For the text-containing cell, return its midpoint in [X, Y] coordinate format. 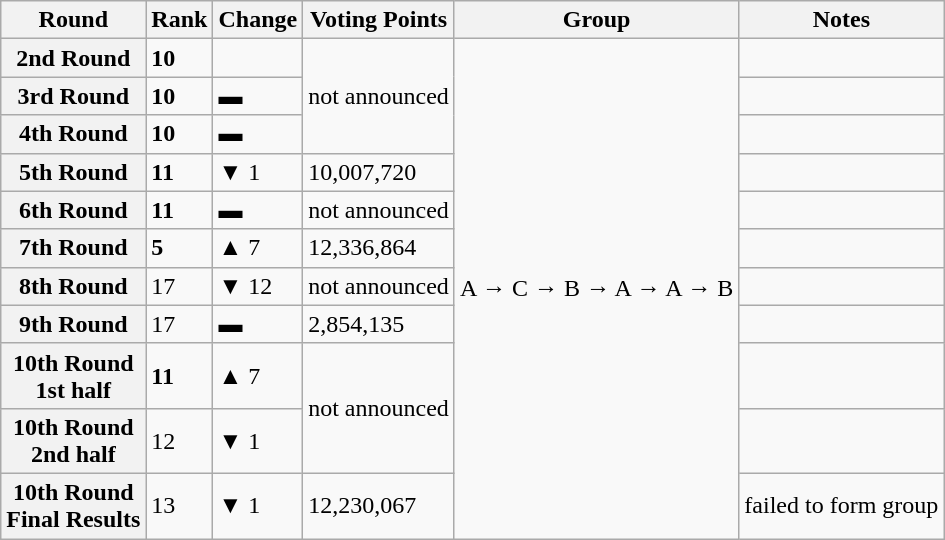
Round [74, 20]
3rd Round [74, 96]
8th Round [74, 286]
4th Round [74, 134]
7th Round [74, 248]
▼ 12 [258, 286]
A → C → B → A → A → B [596, 289]
10th Round1st half [74, 376]
2nd Round [74, 58]
6th Round [74, 210]
12,230,067 [379, 506]
13 [180, 506]
Group [596, 20]
12 [180, 440]
2,854,135 [379, 324]
12,336,864 [379, 248]
Notes [842, 20]
5th Round [74, 172]
10th Round2nd half [74, 440]
9th Round [74, 324]
failed to form group [842, 506]
Rank [180, 20]
Change [258, 20]
Voting Points [379, 20]
5 [180, 248]
10th RoundFinal Results [74, 506]
10,007,720 [379, 172]
